From the cell containing the given text, extract its center point as (x, y) coordinate. 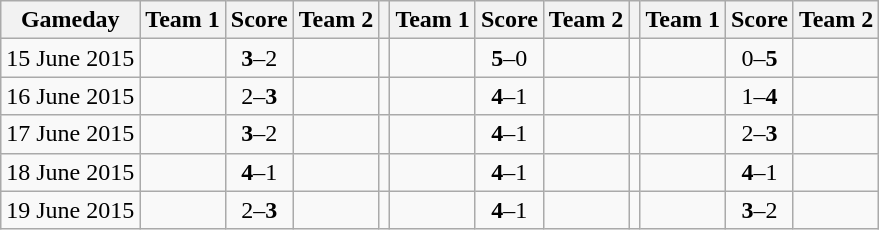
Gameday (70, 20)
16 June 2015 (70, 96)
18 June 2015 (70, 172)
15 June 2015 (70, 58)
0–5 (759, 58)
1–4 (759, 96)
5–0 (509, 58)
17 June 2015 (70, 134)
19 June 2015 (70, 210)
